From the cell containing the given text, extract its center point as [X, Y] coordinate. 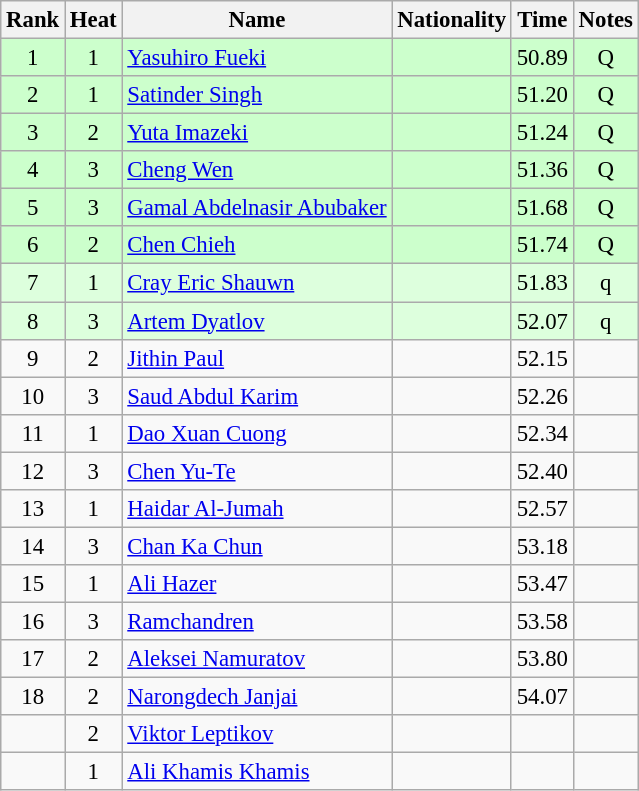
51.20 [542, 95]
Jithin Paul [257, 358]
9 [33, 358]
53.80 [542, 659]
53.47 [542, 584]
17 [33, 659]
8 [33, 321]
13 [33, 509]
51.24 [542, 133]
4 [33, 170]
52.07 [542, 321]
18 [33, 697]
Saud Abdul Karim [257, 396]
16 [33, 621]
Gamal Abdelnasir Abubaker [257, 208]
14 [33, 546]
7 [33, 283]
Heat [94, 20]
Dao Xuan Cuong [257, 433]
Chen Yu-Te [257, 471]
53.58 [542, 621]
52.15 [542, 358]
Ali Hazer [257, 584]
52.26 [542, 396]
54.07 [542, 697]
50.89 [542, 58]
Viktor Leptikov [257, 734]
52.57 [542, 509]
Ali Khamis Khamis [257, 772]
6 [33, 245]
51.68 [542, 208]
Haidar Al-Jumah [257, 509]
51.74 [542, 245]
Nationality [452, 20]
Ramchandren [257, 621]
51.36 [542, 170]
11 [33, 433]
53.18 [542, 546]
Yasuhiro Fueki [257, 58]
52.40 [542, 471]
51.83 [542, 283]
15 [33, 584]
Rank [33, 20]
Chen Chieh [257, 245]
52.34 [542, 433]
Notes [606, 20]
Artem Dyatlov [257, 321]
12 [33, 471]
Chan Ka Chun [257, 546]
Cheng Wen [257, 170]
5 [33, 208]
10 [33, 396]
Yuta Imazeki [257, 133]
Aleksei Namuratov [257, 659]
Narongdech Janjai [257, 697]
Name [257, 20]
Time [542, 20]
Satinder Singh [257, 95]
Cray Eric Shauwn [257, 283]
